Extract the [x, y] coordinate from the center of the cell holding the provided text.  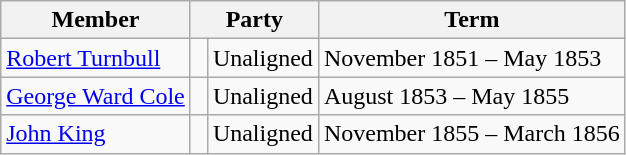
Member [96, 20]
Party [254, 20]
George Ward Cole [96, 96]
Term [472, 20]
John King [96, 134]
November 1855 – March 1856 [472, 134]
August 1853 – May 1855 [472, 96]
Robert Turnbull [96, 58]
November 1851 – May 1853 [472, 58]
